Locate the cell with the specified text and output its (x, y) center coordinate. 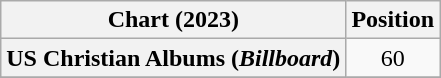
Position (393, 20)
60 (393, 58)
US Christian Albums (Billboard) (174, 58)
Chart (2023) (174, 20)
